From the cell containing the given text, extract its center point as [X, Y] coordinate. 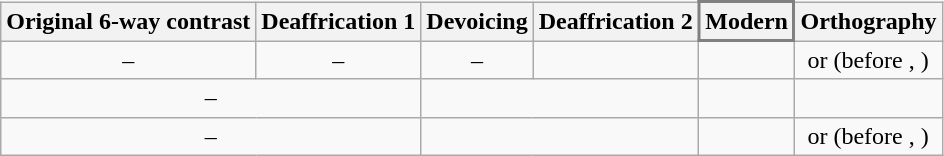
Deaffrication 2 [616, 22]
Deaffrication 1 [338, 22]
Modern [746, 22]
Devoicing [477, 22]
Original 6-way contrast [128, 22]
Orthography [868, 22]
